Detect which cell encompasses the target text, then output its (x, y) center coordinate. 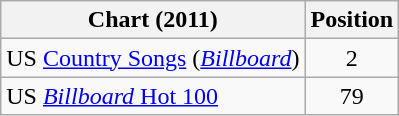
79 (352, 96)
2 (352, 58)
Position (352, 20)
US Billboard Hot 100 (153, 96)
Chart (2011) (153, 20)
US Country Songs (Billboard) (153, 58)
